Return (x, y) of the center of cell containing provided text 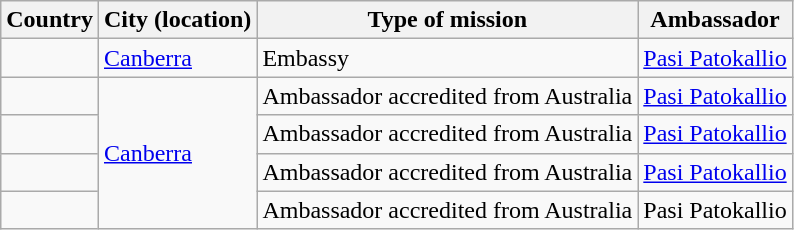
Country (50, 20)
Embassy (448, 58)
Ambassador (715, 20)
City (location) (177, 20)
Type of mission (448, 20)
